Provide the [x, y] coordinate of the cell's center where the given text is located.  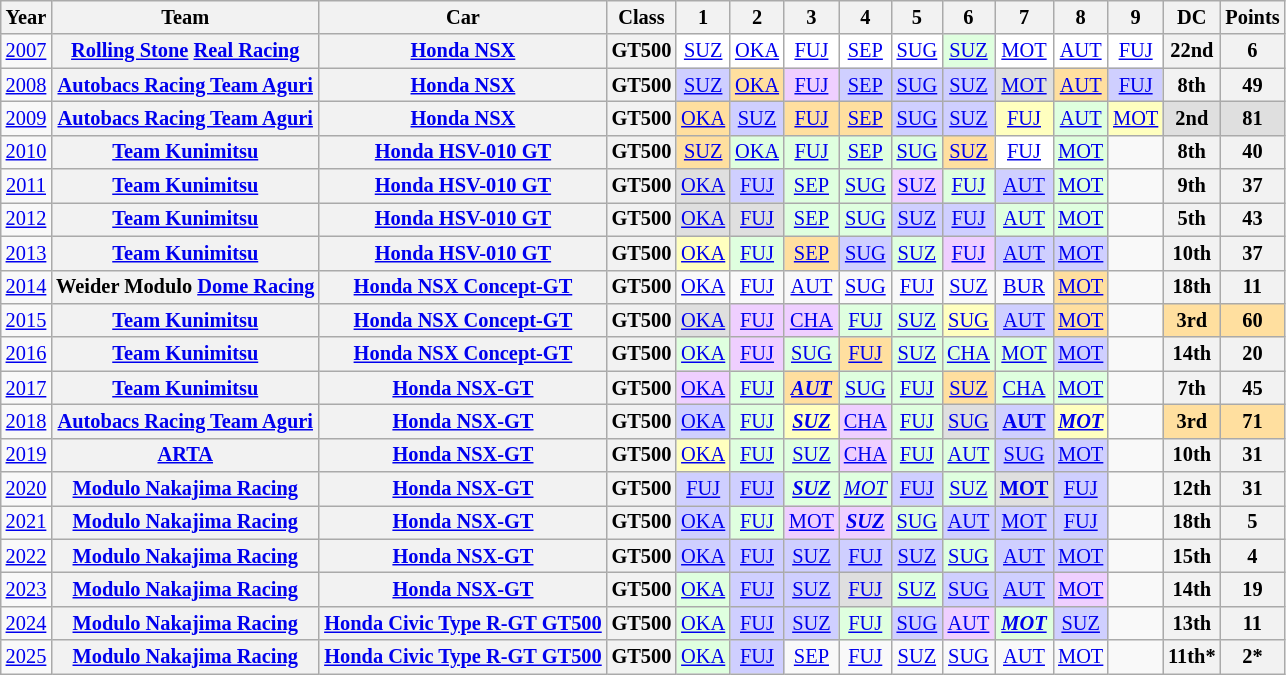
81 [1252, 118]
Car [462, 17]
49 [1252, 85]
Team [185, 17]
2021 [26, 522]
12th [1192, 489]
8 [1080, 17]
2007 [26, 51]
2008 [26, 85]
9th [1192, 186]
2023 [26, 589]
43 [1252, 219]
Class [642, 17]
2015 [26, 320]
2011 [26, 186]
Year [26, 17]
45 [1252, 388]
7th [1192, 388]
2012 [26, 219]
60 [1252, 320]
2* [1252, 657]
2014 [26, 287]
2024 [26, 623]
Weider Modulo Dome Racing [185, 287]
2013 [26, 253]
2009 [26, 118]
Points [1252, 17]
11th* [1192, 657]
2025 [26, 657]
71 [1252, 421]
1 [703, 17]
3 [812, 17]
40 [1252, 152]
2 [757, 17]
19 [1252, 589]
2nd [1192, 118]
22nd [1192, 51]
9 [1136, 17]
20 [1252, 354]
2017 [26, 388]
DC [1192, 17]
2010 [26, 152]
ARTA [185, 455]
BUR [1024, 287]
2019 [26, 455]
5th [1192, 219]
2022 [26, 556]
7 [1024, 17]
2020 [26, 489]
13th [1192, 623]
15th [1192, 556]
2016 [26, 354]
2018 [26, 421]
Rolling Stone Real Racing [185, 51]
